Identify which cell holds the provided text, then report its (X, Y) central coordinate. 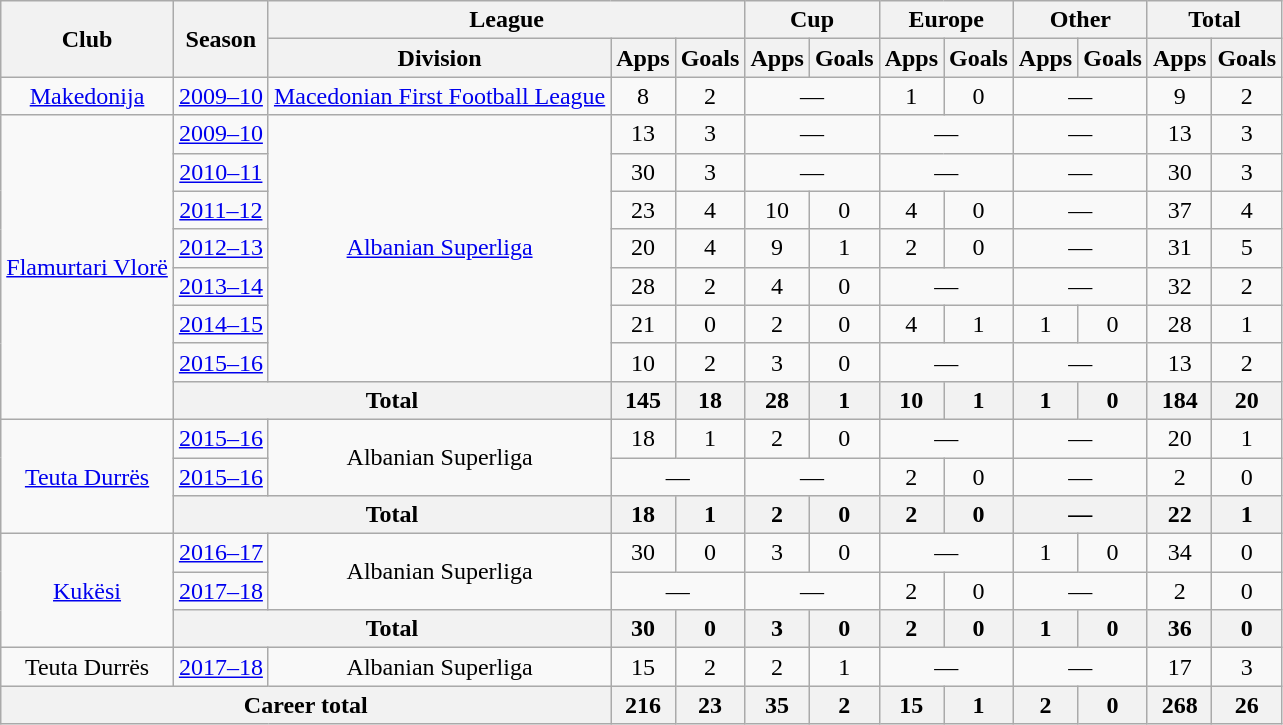
Club (88, 39)
Division (439, 58)
2014–15 (220, 324)
268 (1179, 705)
8 (643, 96)
21 (643, 324)
32 (1179, 286)
Europe (946, 20)
145 (643, 400)
League (506, 20)
2016–17 (220, 553)
Season (220, 39)
Kukësi (88, 591)
31 (1179, 248)
Makedonija (88, 96)
2012–13 (220, 248)
37 (1179, 210)
184 (1179, 400)
Career total (306, 705)
5 (1247, 248)
35 (777, 705)
Cup (812, 20)
26 (1247, 705)
2011–12 (220, 210)
216 (643, 705)
34 (1179, 553)
Flamurtari Vlorë (88, 267)
22 (1179, 515)
17 (1179, 667)
36 (1179, 629)
2013–14 (220, 286)
Other (1080, 20)
2010–11 (220, 172)
Macedonian First Football League (439, 96)
